For the text-containing cell, return its midpoint in [x, y] coordinate format. 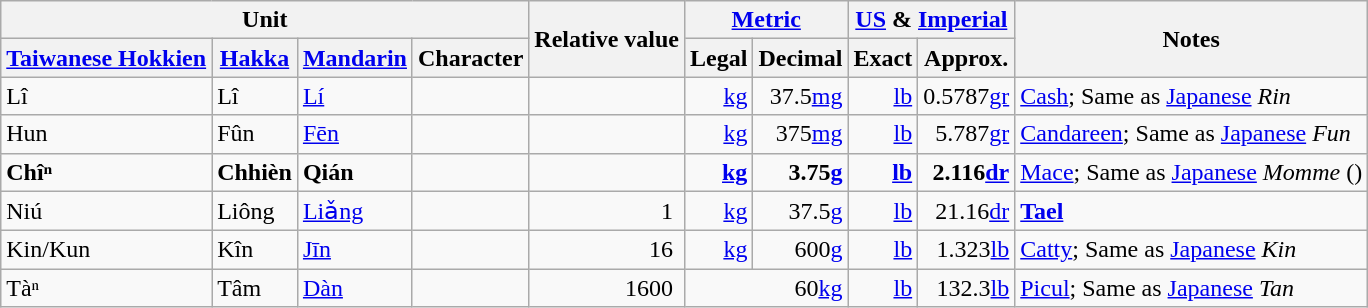
21.16dr [966, 211]
1600 [607, 288]
0.5787gr [966, 96]
375mg [800, 134]
Dàn [354, 288]
Notes [1192, 39]
Liǎng [354, 211]
Decimal [800, 58]
Tael [1192, 211]
37.5mg [800, 96]
60kg [766, 288]
37.5g [800, 211]
Jīn [354, 250]
5.787gr [966, 134]
Relative value [607, 39]
Liông [255, 211]
Fûn [255, 134]
600g [800, 250]
Exact [883, 58]
Metric [766, 20]
Kin/Kun [106, 250]
Chîⁿ [106, 172]
Picul; Same as Japanese Tan [1192, 288]
16 [607, 250]
Tàⁿ [106, 288]
US & Imperial [932, 20]
Cash; Same as Japanese Rin [1192, 96]
Mace; Same as Japanese Momme () [1192, 172]
132.3lb [966, 288]
Unit [265, 20]
Candareen; Same as Japanese Fun [1192, 134]
Lí [354, 96]
Kîn [255, 250]
Character [470, 58]
Qián [354, 172]
Taiwanese Hokkien [106, 58]
Catty; Same as Japanese Kin [1192, 250]
3.75g [800, 172]
Tâm [255, 288]
Fēn [354, 134]
Legal [719, 58]
Mandarin [354, 58]
Chhièn [255, 172]
Hun [106, 134]
1 [607, 211]
2.116dr [966, 172]
1.323lb [966, 250]
Hakka [255, 58]
Approx. [966, 58]
Niú [106, 211]
